Find where the given text appears and provide that cell's center as [x, y] coordinate. 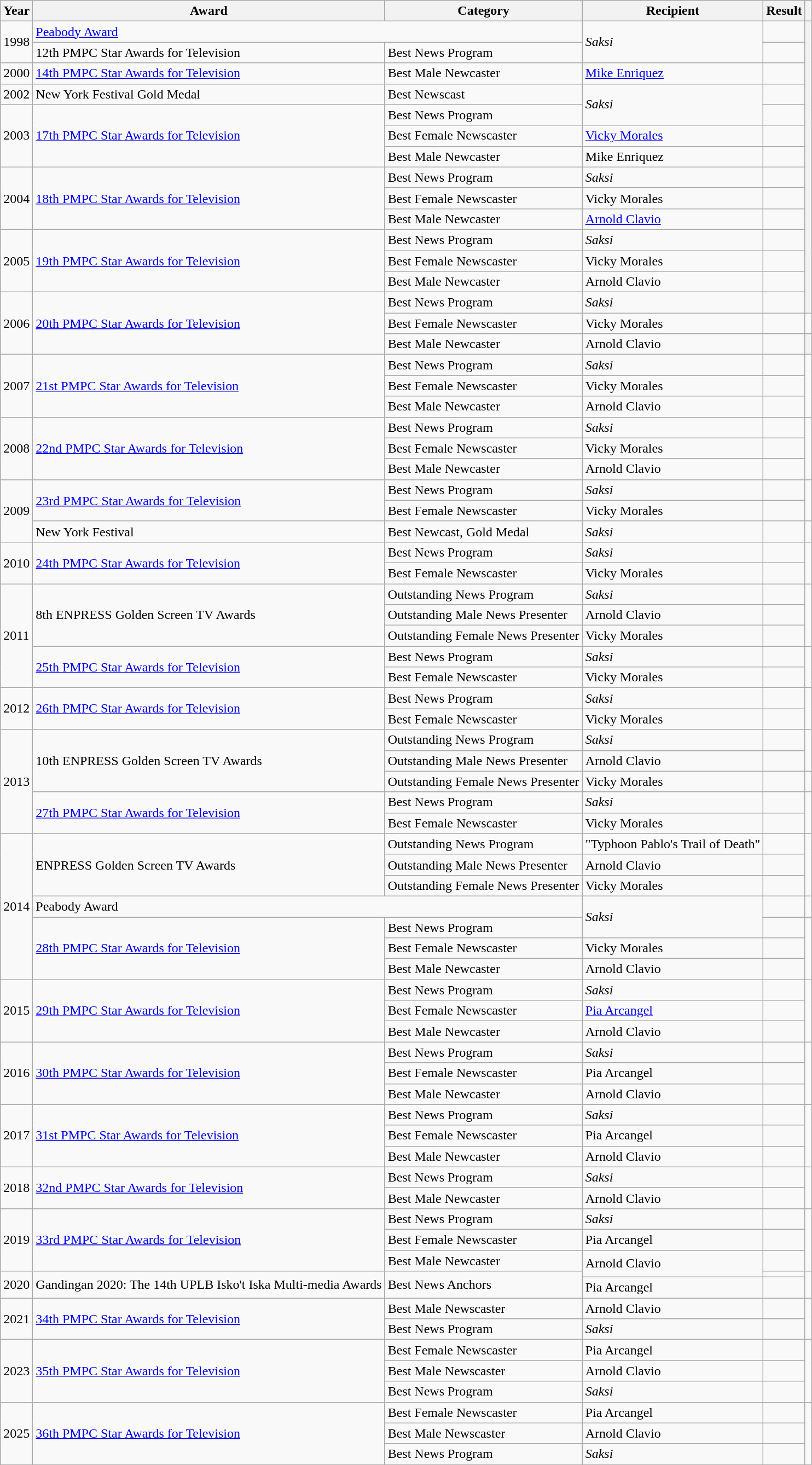
29th PMPC Star Awards for Television [209, 1011]
"Typhoon Pablo's Trail of Death" [673, 844]
2008 [16, 448]
Year [16, 11]
New York Festival Gold Medal [209, 94]
2016 [16, 1073]
32nd PMPC Star Awards for Television [209, 1188]
24th PMPC Star Awards for Television [209, 563]
1998 [16, 42]
2017 [16, 1136]
2003 [16, 136]
Category [484, 11]
Recipient [673, 11]
8th ENPRESS Golden Screen TV Awards [209, 615]
Best Newscast [484, 94]
2025 [16, 1433]
35th PMPC Star Awards for Television [209, 1371]
25th PMPC Star Awards for Television [209, 667]
23rd PMPC Star Awards for Television [209, 500]
2011 [16, 635]
2000 [16, 73]
Best News Anchors [484, 1285]
2018 [16, 1188]
New York Festival [209, 531]
2020 [16, 1285]
2007 [16, 386]
2019 [16, 1240]
2023 [16, 1371]
33rd PMPC Star Awards for Television [209, 1240]
Gandingan 2020: The 14th UPLB Isko't Iska Multi-media Awards [209, 1285]
2012 [16, 709]
Award [209, 11]
ENPRESS Golden Screen TV Awards [209, 865]
20th PMPC Star Awards for Television [209, 323]
18th PMPC Star Awards for Television [209, 198]
Best Newcast, Gold Medal [484, 531]
36th PMPC Star Awards for Television [209, 1433]
17th PMPC Star Awards for Television [209, 136]
2014 [16, 906]
2006 [16, 323]
31st PMPC Star Awards for Television [209, 1136]
12th PMPC Star Awards for Television [209, 53]
2002 [16, 94]
21st PMPC Star Awards for Television [209, 386]
2015 [16, 1011]
27th PMPC Star Awards for Television [209, 813]
28th PMPC Star Awards for Television [209, 948]
19th PMPC Star Awards for Television [209, 260]
10th ENPRESS Golden Screen TV Awards [209, 761]
2013 [16, 781]
30th PMPC Star Awards for Television [209, 1073]
26th PMPC Star Awards for Television [209, 709]
14th PMPC Star Awards for Television [209, 73]
2021 [16, 1319]
22nd PMPC Star Awards for Television [209, 448]
34th PMPC Star Awards for Television [209, 1319]
2010 [16, 563]
2009 [16, 511]
Result [784, 11]
2004 [16, 198]
2005 [16, 260]
